Pinpoint the cell where the given text exists, returning its (X, Y) midpoint coordinate. 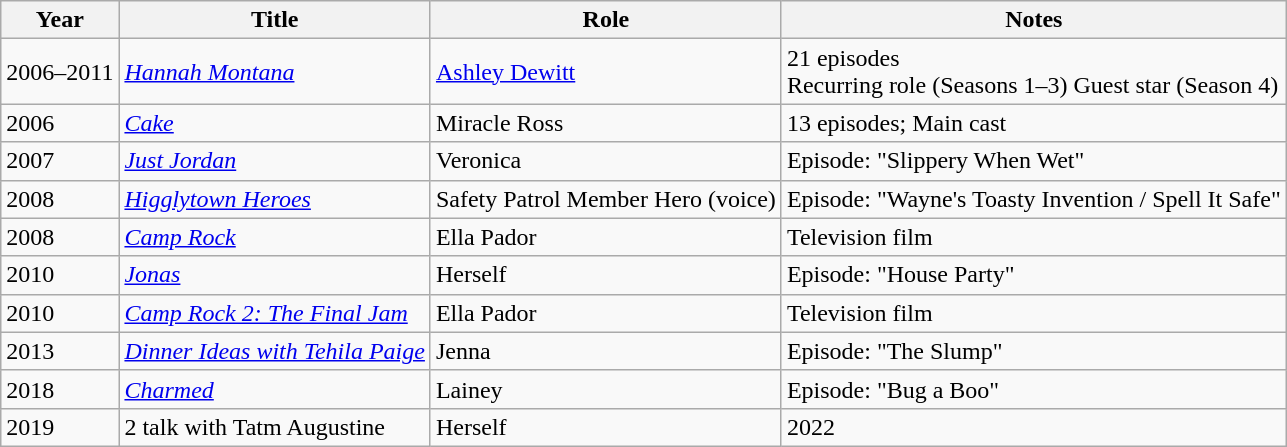
Year (60, 20)
2022 (1034, 427)
Episode: "Wayne's Toasty Invention / Spell It Safe" (1034, 199)
Lainey (606, 389)
2006–2011 (60, 72)
Hannah Montana (275, 72)
Miracle Ross (606, 123)
2013 (60, 351)
Jonas (275, 275)
2019 (60, 427)
Camp Rock (275, 237)
Episode: "House Party" (1034, 275)
Episode: "Slippery When Wet" (1034, 161)
Ashley Dewitt (606, 72)
Title (275, 20)
Cake (275, 123)
Camp Rock 2: The Final Jam (275, 313)
Notes (1034, 20)
13 episodes; Main cast (1034, 123)
2006 (60, 123)
Charmed (275, 389)
Higglytown Heroes (275, 199)
Episode: "The Slump" (1034, 351)
Just Jordan (275, 161)
Dinner Ideas with Tehila Paige (275, 351)
2007 (60, 161)
2 talk with Tatm Augustine (275, 427)
Role (606, 20)
Episode: "Bug a Boo" (1034, 389)
Jenna (606, 351)
Veronica (606, 161)
21 episodes Recurring role (Seasons 1–3) Guest star (Season 4) (1034, 72)
Safety Patrol Member Hero (voice) (606, 199)
2018 (60, 389)
